Search for the cell housing the specified text and yield its [x, y] center coordinate. 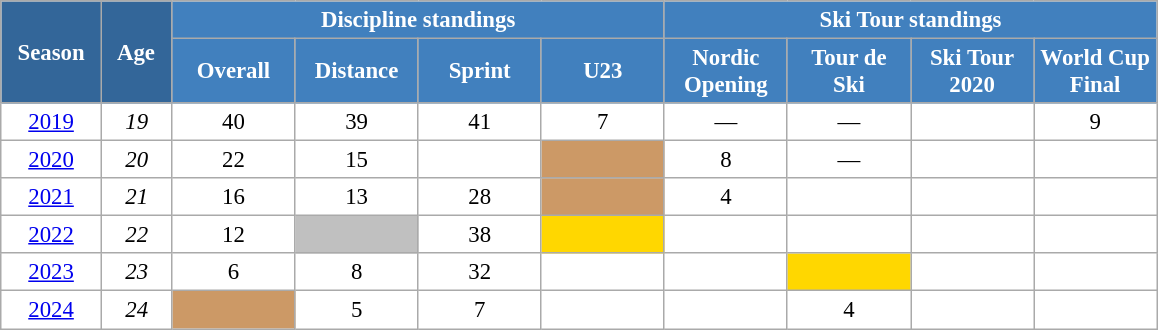
Age [136, 52]
Season [52, 52]
Ski Tour standings [910, 20]
28 [480, 197]
2024 [52, 310]
24 [136, 310]
6 [234, 273]
Discipline standings [418, 20]
13 [356, 197]
Distance [356, 72]
38 [480, 235]
Overall [234, 72]
U23 [602, 72]
41 [480, 122]
40 [234, 122]
Sprint [480, 72]
World CupFinal [1096, 72]
12 [234, 235]
19 [136, 122]
2021 [52, 197]
2019 [52, 122]
2020 [52, 160]
39 [356, 122]
32 [480, 273]
2022 [52, 235]
Tour deSki [848, 72]
20 [136, 160]
Ski Tour2020 [972, 72]
15 [356, 160]
16 [234, 197]
9 [1096, 122]
NordicOpening [726, 72]
2023 [52, 273]
23 [136, 273]
5 [356, 310]
21 [136, 197]
